Scan for the cell matching the given text and deliver its (X, Y) coordinate at center. 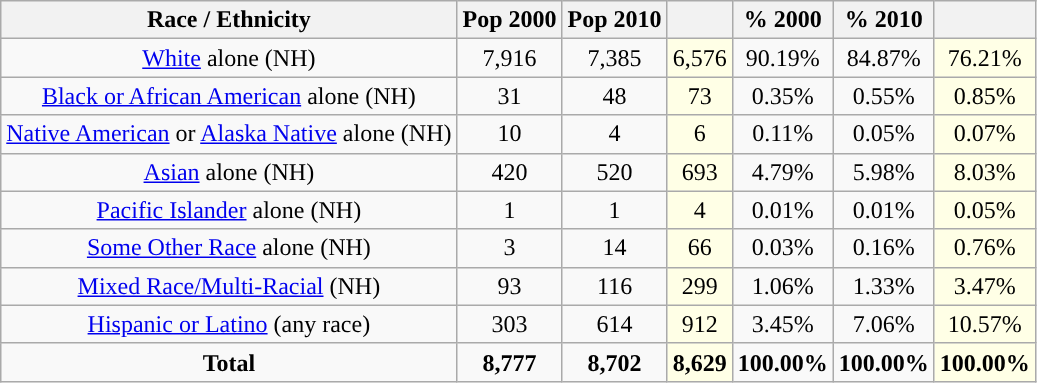
912 (700, 324)
Total (229, 362)
Pop 2010 (614, 20)
10.57% (984, 324)
0.16% (884, 248)
Some Other Race alone (NH) (229, 248)
8,702 (614, 362)
73 (700, 96)
6 (700, 134)
Pacific Islander alone (NH) (229, 210)
Pop 2000 (510, 20)
8.03% (984, 172)
76.21% (984, 58)
Native American or Alaska Native alone (NH) (229, 134)
1.33% (884, 286)
7,916 (510, 58)
0.76% (984, 248)
0.85% (984, 96)
5.98% (884, 172)
0.35% (782, 96)
93 (510, 286)
0.03% (782, 248)
7.06% (884, 324)
White alone (NH) (229, 58)
116 (614, 286)
48 (614, 96)
1.06% (782, 286)
Hispanic or Latino (any race) (229, 324)
14 (614, 248)
6,576 (700, 58)
Black or African American alone (NH) (229, 96)
8,629 (700, 362)
0.55% (884, 96)
Race / Ethnicity (229, 20)
% 2010 (884, 20)
614 (614, 324)
66 (700, 248)
90.19% (782, 58)
303 (510, 324)
31 (510, 96)
3 (510, 248)
520 (614, 172)
0.07% (984, 134)
% 2000 (782, 20)
3.45% (782, 324)
693 (700, 172)
0.11% (782, 134)
10 (510, 134)
299 (700, 286)
420 (510, 172)
7,385 (614, 58)
Asian alone (NH) (229, 172)
3.47% (984, 286)
84.87% (884, 58)
4.79% (782, 172)
8,777 (510, 362)
Mixed Race/Multi-Racial (NH) (229, 286)
